Return the [X, Y] coordinate for the center point of the cell that contains the specified text.  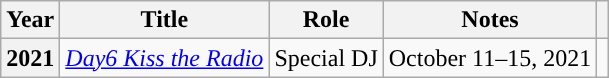
Notes [490, 20]
Title [164, 20]
2021 [30, 58]
Role [326, 20]
Year [30, 20]
Special DJ [326, 58]
October 11–15, 2021 [490, 58]
Day6 Kiss the Radio [164, 58]
